From the cell containing the given text, extract its center point as (x, y) coordinate. 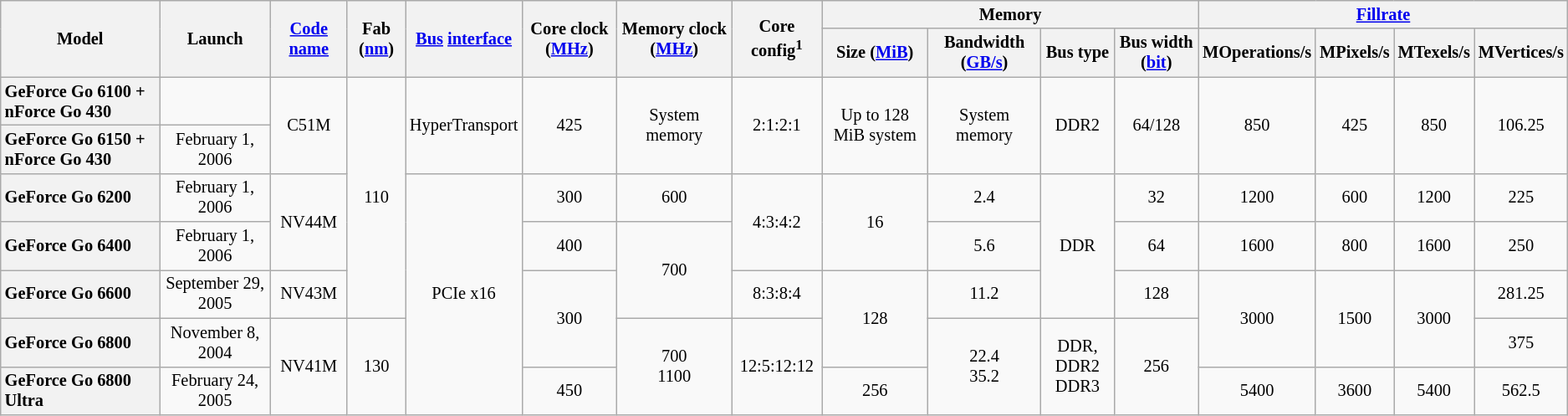
64/128 (1156, 126)
NV44M (309, 221)
September 29, 2005 (216, 294)
Bus type (1078, 53)
Launch (216, 39)
C51M (309, 126)
2.4 (985, 198)
DDR (1078, 246)
250 (1521, 246)
Fab (nm) (376, 39)
NV43M (309, 294)
8:3:8:4 (777, 294)
Bus width (bit) (1156, 53)
Fillrate (1383, 14)
12:5:12:12 (777, 367)
GeForce Go 6800 (80, 342)
MPixels/s (1355, 53)
GeForce Go 6100 + nForce Go 430 (80, 101)
Core config1 (777, 39)
GeForce Go 6200 (80, 198)
110 (376, 198)
HyperTransport (463, 126)
GeForce Go 6150 + nForce Go 430 (80, 149)
32 (1156, 198)
130 (376, 367)
PCIe x16 (463, 294)
DDR2 (1078, 126)
Memory clock (MHz) (674, 39)
Core clock (MHz) (569, 39)
800 (1355, 246)
22.435.2 (985, 367)
11.2 (985, 294)
5.6 (985, 246)
MVertices/s (1521, 53)
Code name (309, 39)
Size (MiB) (875, 53)
64 (1156, 246)
1500 (1355, 318)
February 24, 2005 (216, 391)
3600 (1355, 391)
562.5 (1521, 391)
4:3:4:2 (777, 221)
Up to 128 MiB system (875, 126)
16 (875, 221)
Memory (1010, 14)
GeForce Go 6400 (80, 246)
450 (569, 391)
2:1:2:1 (777, 126)
375 (1521, 342)
DDR, DDR2DDR3 (1078, 367)
400 (569, 246)
281.25 (1521, 294)
NV41M (309, 367)
MTexels/s (1434, 53)
MOperations/s (1257, 53)
106.25 (1521, 126)
225 (1521, 198)
Bus interface (463, 39)
Model (80, 39)
GeForce Go 6600 (80, 294)
November 8, 2004 (216, 342)
7001100 (674, 367)
GeForce Go 6800 Ultra (80, 391)
700 (674, 270)
Bandwidth (GB/s) (985, 53)
